Find where the given text appears and provide that cell's center as [X, Y] coordinate. 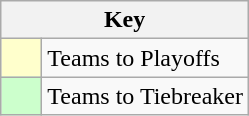
Teams to Tiebreaker [146, 96]
Key [125, 20]
Teams to Playoffs [146, 58]
